Search for the cell housing the specified text and yield its (x, y) center coordinate. 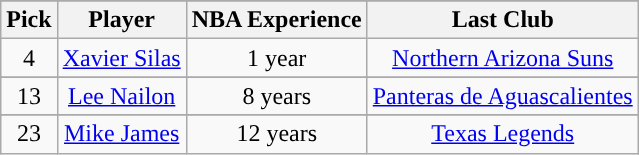
Last Club (502, 20)
Texas Legends (502, 134)
Mike James (122, 134)
Player (122, 20)
Pick (29, 20)
NBA Experience (276, 20)
Northern Arizona Suns (502, 58)
23 (29, 134)
Xavier Silas (122, 58)
12 years (276, 134)
Panteras de Aguascalientes (502, 96)
Lee Nailon (122, 96)
8 years (276, 96)
1 year (276, 58)
13 (29, 96)
4 (29, 58)
